Find where the given text appears and provide that cell's center as [x, y] coordinate. 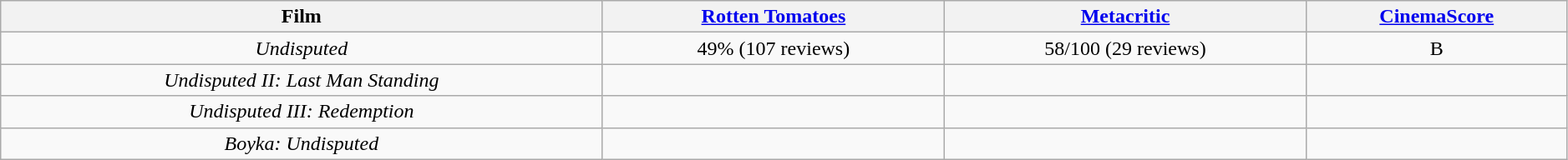
49% (107 reviews) [774, 48]
Undisputed III: Redemption [302, 112]
Rotten Tomatoes [774, 17]
Boyka: Undisputed [302, 143]
B [1437, 48]
Film [302, 17]
Metacritic [1125, 17]
58/100 (29 reviews) [1125, 48]
CinemaScore [1437, 17]
Undisputed II: Last Man Standing [302, 80]
Undisputed [302, 48]
